Scan for the cell matching the given text and deliver its (X, Y) coordinate at center. 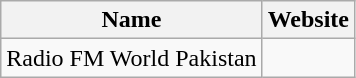
Website (308, 20)
Radio FM World Pakistan (132, 58)
Name (132, 20)
